Identify which cell holds the provided text, then report its (X, Y) central coordinate. 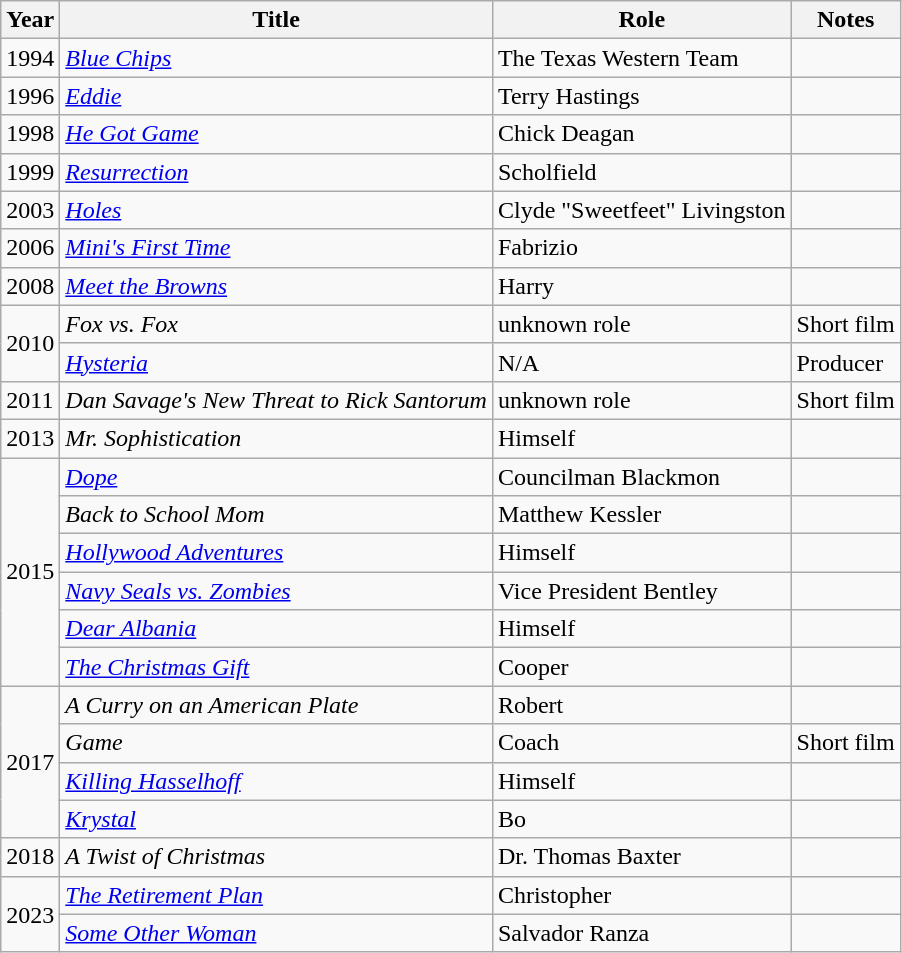
Cooper (642, 667)
The Retirement Plan (276, 895)
Terry Hastings (642, 96)
Game (276, 743)
Eddie (276, 96)
Fox vs. Fox (276, 324)
2015 (30, 572)
Coach (642, 743)
Title (276, 20)
A Curry on an American Plate (276, 705)
Back to School Mom (276, 515)
2010 (30, 343)
Salvador Ranza (642, 933)
The Texas Western Team (642, 58)
Matthew Kessler (642, 515)
Krystal (276, 819)
2023 (30, 914)
2006 (30, 248)
2017 (30, 762)
The Christmas Gift (276, 667)
A Twist of Christmas (276, 857)
Fabrizio (642, 248)
2011 (30, 400)
N/A (642, 362)
Meet the Browns (276, 286)
1994 (30, 58)
Some Other Woman (276, 933)
Christopher (642, 895)
Vice President Bentley (642, 591)
Dr. Thomas Baxter (642, 857)
He Got Game (276, 134)
Notes (846, 20)
1998 (30, 134)
1999 (30, 172)
Producer (846, 362)
1996 (30, 96)
Killing Hasselhoff (276, 781)
Mini's First Time (276, 248)
Year (30, 20)
Role (642, 20)
Robert (642, 705)
2003 (30, 210)
Councilman Blackmon (642, 477)
Hollywood Adventures (276, 553)
Scholfield (642, 172)
Bo (642, 819)
Mr. Sophistication (276, 438)
Clyde "Sweetfeet" Livingston (642, 210)
Chick Deagan (642, 134)
Holes (276, 210)
Navy Seals vs. Zombies (276, 591)
Dope (276, 477)
Hysteria (276, 362)
Dan Savage's New Threat to Rick Santorum (276, 400)
2013 (30, 438)
Blue Chips (276, 58)
Harry (642, 286)
2018 (30, 857)
Dear Albania (276, 629)
Resurrection (276, 172)
2008 (30, 286)
